From the cell containing the given text, extract its center point as [x, y] coordinate. 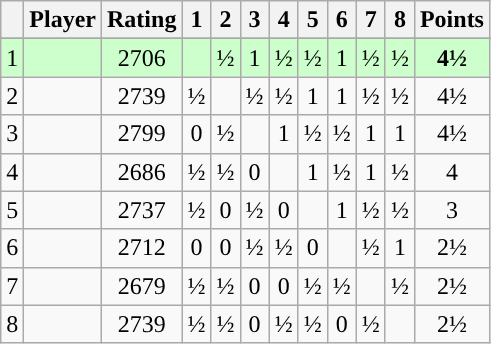
2799 [142, 134]
2706 [142, 58]
2712 [142, 248]
Rating [142, 20]
Points [452, 20]
Player [63, 20]
2679 [142, 286]
2737 [142, 210]
2686 [142, 172]
